From the cell containing the given text, extract its center point as [x, y] coordinate. 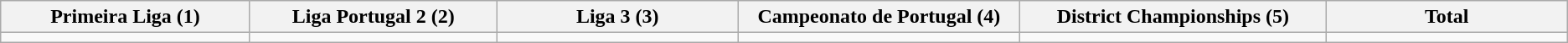
Liga Portugal 2 (2) [374, 17]
Primeira Liga (1) [126, 17]
Campeonato de Portugal (4) [879, 17]
Total [1447, 17]
Liga 3 (3) [617, 17]
District Championships (5) [1173, 17]
